Return (X, Y) of the center of cell containing provided text 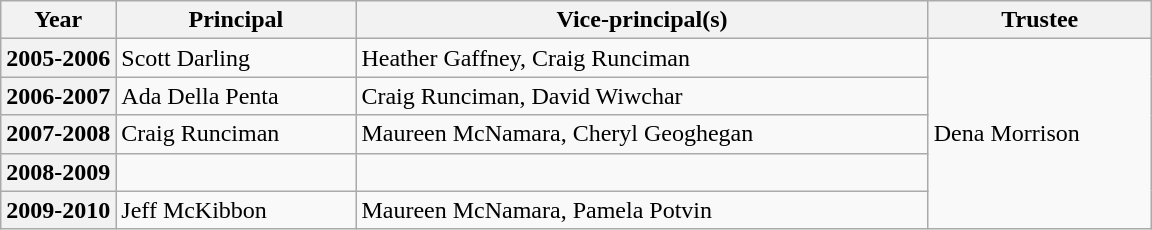
Scott Darling (236, 58)
2006-2007 (58, 96)
Craig Runciman, David Wiwchar (642, 96)
Craig Runciman (236, 134)
Maureen McNamara, Cheryl Geoghegan (642, 134)
Vice-principal(s) (642, 20)
2005-2006 (58, 58)
Heather Gaffney, Craig Runciman (642, 58)
Ada Della Penta (236, 96)
2009-2010 (58, 210)
Year (58, 20)
2007-2008 (58, 134)
Dena Morrison (1040, 134)
Trustee (1040, 20)
Jeff McKibbon (236, 210)
Principal (236, 20)
2008-2009 (58, 172)
Maureen McNamara, Pamela Potvin (642, 210)
